From the cell containing the given text, extract its center point as [X, Y] coordinate. 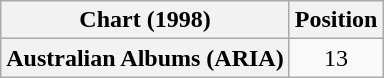
Australian Albums (ARIA) [145, 58]
13 [336, 58]
Position [336, 20]
Chart (1998) [145, 20]
